Provide the (X, Y) coordinate of the cell's center where the given text is located.  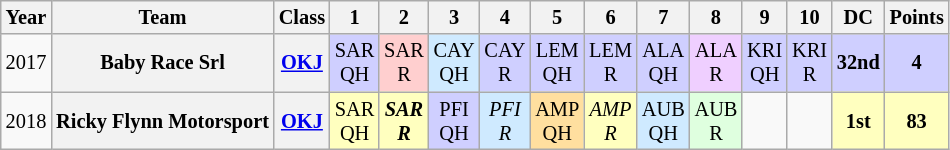
Points (917, 17)
AUBQH (664, 121)
1 (354, 17)
Ricky Flynn Motorsport (162, 121)
AUBR (716, 121)
PFIQH (454, 121)
9 (764, 17)
Class (302, 17)
10 (810, 17)
ALAR (716, 63)
Baby Race Srl (162, 63)
LEMQH (557, 63)
3 (454, 17)
KRIQH (764, 63)
32nd (858, 63)
Year (26, 17)
AMPQH (557, 121)
ALAQH (664, 63)
5 (557, 17)
KRIR (810, 63)
CAYQH (454, 63)
PFIR (504, 121)
2 (404, 17)
2018 (26, 121)
1st (858, 121)
83 (917, 121)
2017 (26, 63)
LEMR (610, 63)
Team (162, 17)
6 (610, 17)
7 (664, 17)
DC (858, 17)
8 (716, 17)
AMPR (610, 121)
CAYR (504, 63)
